Search for the cell housing the specified text and yield its (X, Y) center coordinate. 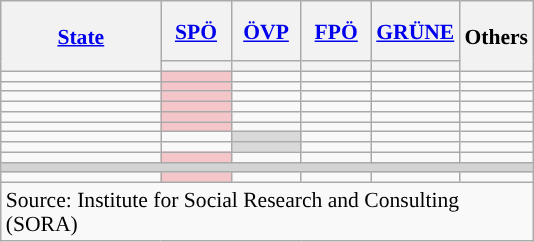
SPÖ (196, 31)
State (81, 36)
FPÖ (336, 31)
Source: Institute for Social Research and Consulting (SORA) (267, 212)
Others (496, 36)
ÖVP (266, 31)
GRÜNE (415, 31)
